Detect which cell encompasses the target text, then output its (X, Y) center coordinate. 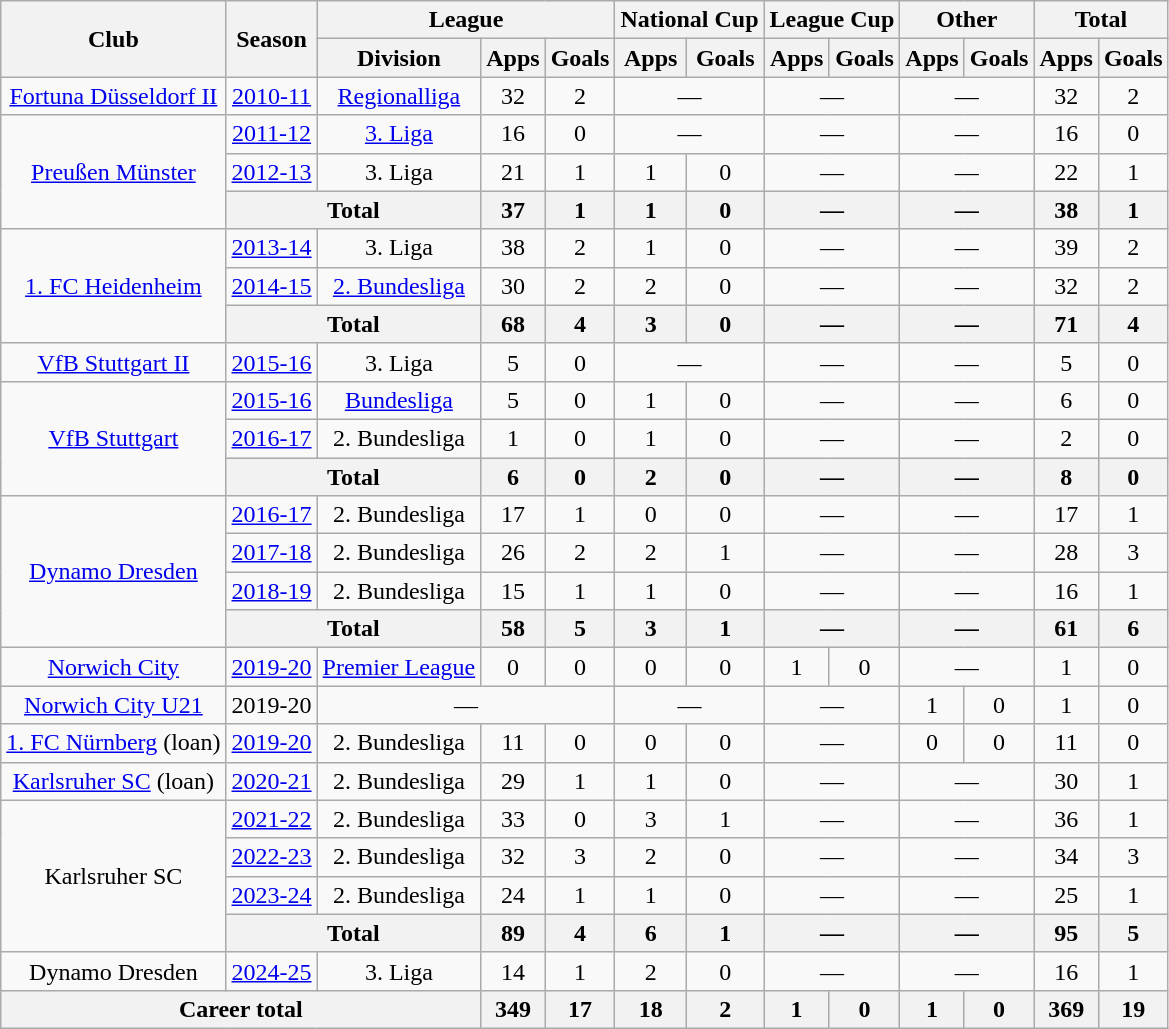
25 (1066, 895)
26 (513, 553)
2022-23 (272, 857)
33 (513, 819)
2013-14 (272, 248)
League (466, 20)
8 (1066, 477)
71 (1066, 324)
2018-19 (272, 591)
Bundesliga (399, 400)
2012-13 (272, 172)
2017-18 (272, 553)
2011-12 (272, 134)
24 (513, 895)
National Cup (690, 20)
2024-25 (272, 971)
28 (1066, 553)
2020-21 (272, 781)
Premier League (399, 667)
1. FC Nürnberg (loan) (114, 743)
League Cup (832, 20)
39 (1066, 248)
Division (399, 58)
Fortuna Düsseldorf II (114, 96)
95 (1066, 933)
Karlsruher SC (loan) (114, 781)
89 (513, 933)
VfB Stuttgart II (114, 362)
14 (513, 971)
Karlsruher SC (114, 876)
2010-11 (272, 96)
349 (513, 1009)
Season (272, 39)
18 (651, 1009)
36 (1066, 819)
VfB Stuttgart (114, 438)
61 (1066, 629)
58 (513, 629)
Club (114, 39)
37 (513, 210)
19 (1133, 1009)
Other (967, 20)
Norwich City U21 (114, 705)
21 (513, 172)
1. FC Heidenheim (114, 286)
2014-15 (272, 286)
2021-22 (272, 819)
22 (1066, 172)
Norwich City (114, 667)
Preußen Münster (114, 172)
34 (1066, 857)
369 (1066, 1009)
15 (513, 591)
29 (513, 781)
68 (513, 324)
Regionalliga (399, 96)
Career total (241, 1009)
2023-24 (272, 895)
